From the cell containing the given text, extract its center point as (X, Y) coordinate. 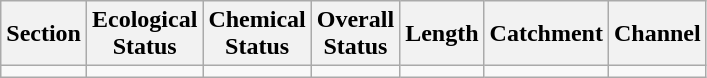
ChemicalStatus (257, 34)
OverallStatus (355, 34)
Catchment (546, 34)
EcologicalStatus (144, 34)
Channel (657, 34)
Length (442, 34)
Section (44, 34)
